Determine the (x, y) coordinate at the center of the cell enclosing the given text.  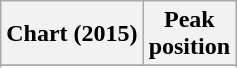
Chart (2015) (72, 34)
Peakposition (189, 34)
